For the text-containing cell, return its midpoint in (x, y) coordinate format. 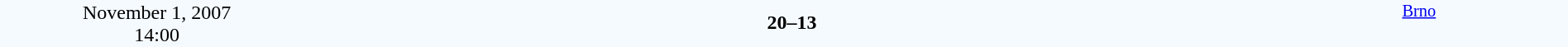
Brno (1419, 23)
November 1, 200714:00 (157, 23)
20–13 (791, 22)
